For the text-containing cell, return its midpoint in [x, y] coordinate format. 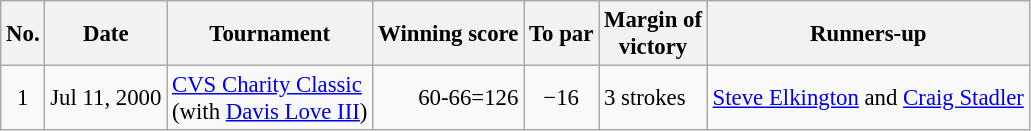
Winning score [448, 34]
CVS Charity Classic(with Davis Love III) [270, 98]
Tournament [270, 34]
3 strokes [654, 98]
Jul 11, 2000 [106, 98]
Margin ofvictory [654, 34]
To par [562, 34]
Runners-up [868, 34]
Steve Elkington and Craig Stadler [868, 98]
60-66=126 [448, 98]
No. [23, 34]
−16 [562, 98]
1 [23, 98]
Date [106, 34]
